For the text-containing cell, return its midpoint in [X, Y] coordinate format. 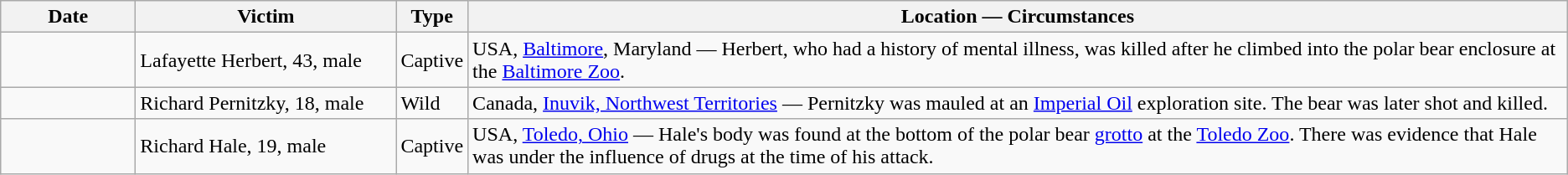
Location — Circumstances [1019, 17]
Wild [432, 103]
Canada, Inuvik, Northwest Territories — Pernitzky was mauled at an Imperial Oil exploration site. The bear was later shot and killed. [1019, 103]
Victim [266, 17]
Type [432, 17]
Date [69, 17]
Lafayette Herbert, 43, male [266, 60]
Richard Pernitzky, 18, male [266, 103]
Richard Hale, 19, male [266, 146]
